Identify which cell holds the provided text, then report its [x, y] central coordinate. 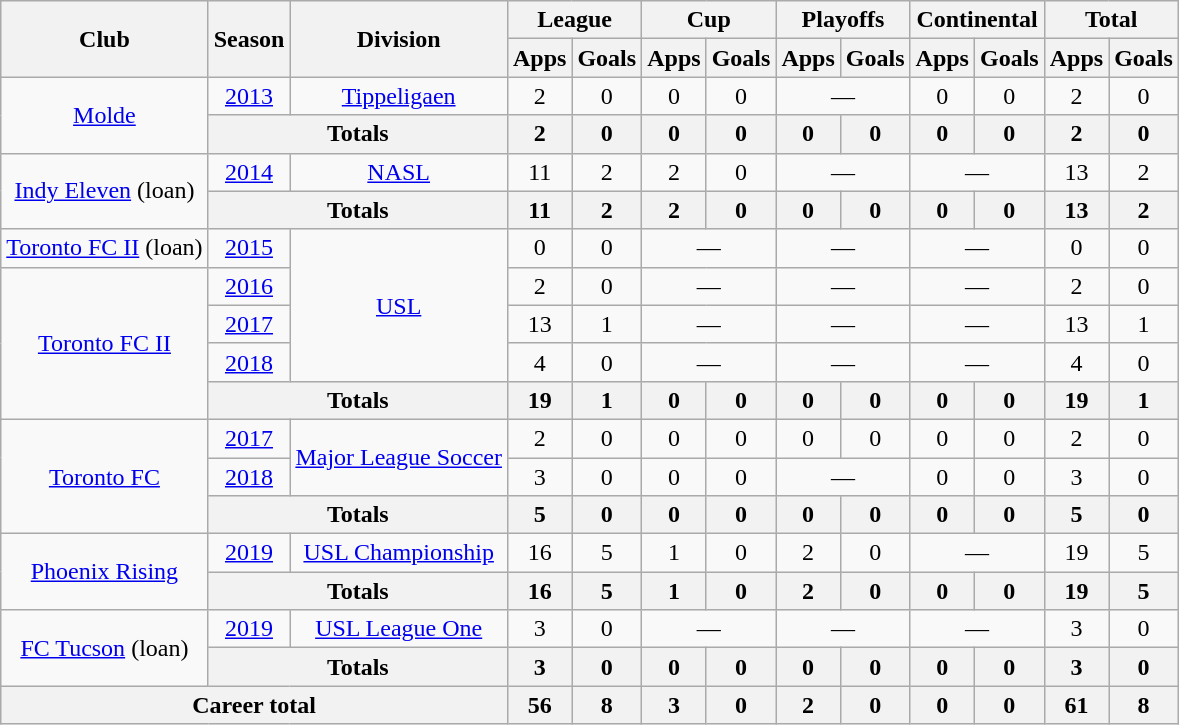
2014 [249, 172]
USL League One [399, 629]
Playoffs [843, 20]
Tippeligaen [399, 96]
Cup [709, 20]
2013 [249, 96]
USL Championship [399, 553]
Season [249, 39]
Molde [104, 115]
USL [399, 305]
61 [1076, 705]
Toronto FC [104, 476]
Toronto FC II (loan) [104, 248]
2015 [249, 248]
Career total [254, 705]
2016 [249, 286]
Major League Soccer [399, 457]
Phoenix Rising [104, 572]
Toronto FC II [104, 343]
Continental [977, 20]
FC Tucson (loan) [104, 648]
League [574, 20]
56 [539, 705]
Division [399, 39]
Club [104, 39]
Total [1111, 20]
NASL [399, 172]
Indy Eleven (loan) [104, 191]
